Determine the [X, Y] coordinate at the center of the cell enclosing the given text.  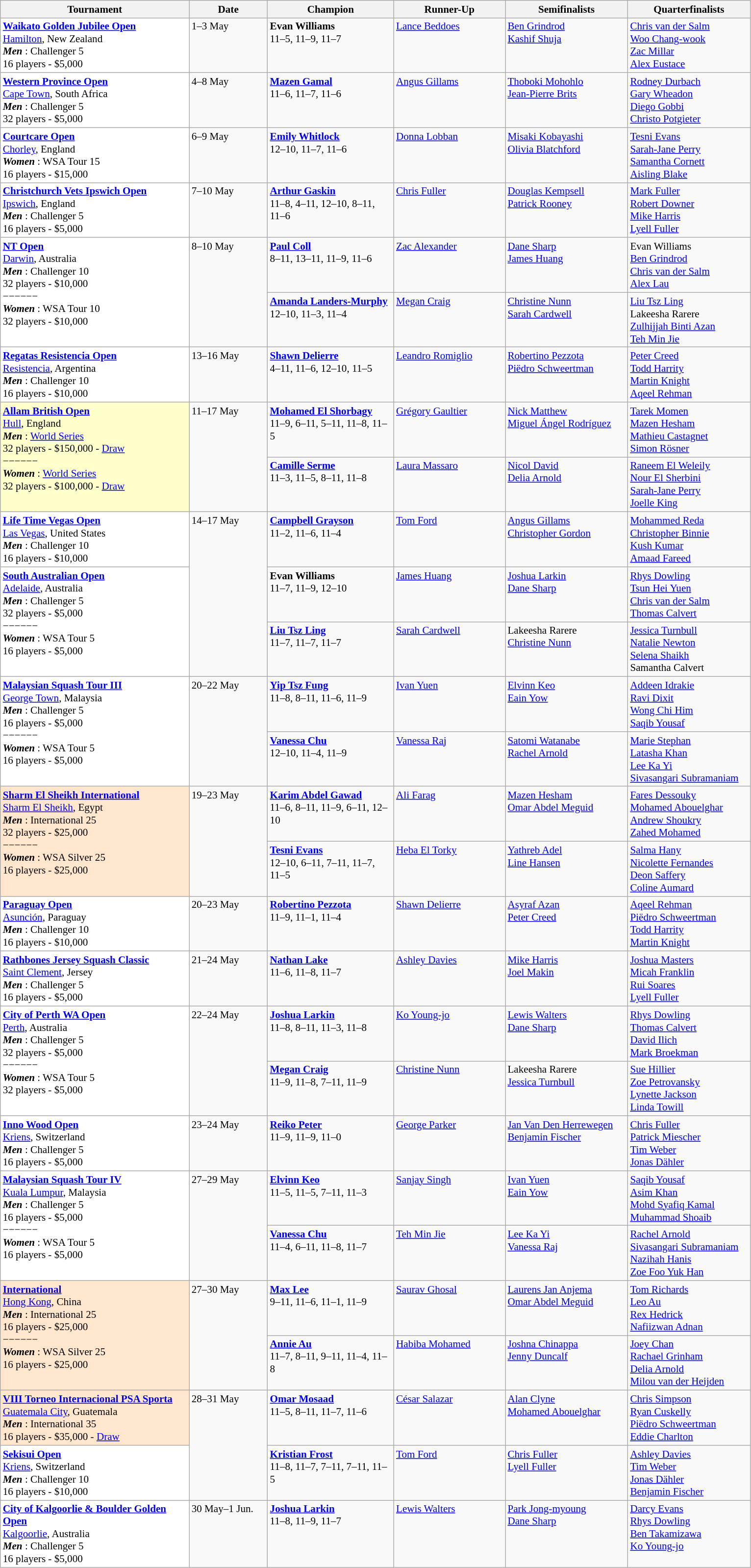
Joshua Masters Micah Franklin Rui Soares Lyell Fuller [689, 978]
Tournament [95, 9]
Vanessa Raj [449, 759]
Grégory Gaultier [449, 430]
Christchurch Vets Ipswich Open Ipswich, England Men : Challenger 516 players - $5,000 [95, 210]
Mazen Gamal11–6, 11–7, 11–6 [330, 100]
Joshua Larkin11–8, 11–9, 11–7 [330, 1534]
20–23 May [228, 924]
Sekisui Open Kriens, Switzerland Men : Challenger 1016 players - $10,000 [95, 1473]
City of Perth WA Open Perth, Australia Men : Challenger 532 players - $5,000−−−−−− Women : WSA Tour 532 players - $5,000 [95, 1061]
Evan Williams11–5, 11–9, 11–7 [330, 45]
Addeen Idrakie Ravi Dixit Wong Chi Him Saqib Yousaf [689, 704]
11–17 May [228, 457]
Quarterfinalists [689, 9]
Elvinn Keo Eain Yow [566, 704]
James Huang [449, 594]
Alan Clyne Mohamed Abouelghar [566, 1418]
Leandro Romiglio [449, 375]
Max Lee9–11, 11–6, 11–1, 11–9 [330, 1308]
Sarah Cardwell [449, 649]
Aqeel Rehman Piëdro Schweertman Todd Harrity Martin Knight [689, 924]
César Salazar [449, 1418]
Chris Simpson Ryan Cuskelly Piëdro Schweertman Eddie Charlton [689, 1418]
19–23 May [228, 841]
Megan Craig11–9, 11–8, 7–11, 11–9 [330, 1088]
30 May–1 Jun. [228, 1534]
27–29 May [228, 1226]
21–24 May [228, 978]
Raneem El Weleily Nour El Sherbini Sarah-Jane Perry Joelle King [689, 485]
Angus Gillams [449, 100]
Laura Massaro [449, 485]
Joshna Chinappa Jenny Duncalf [566, 1363]
Saqib Yousaf Asim Khan Mohd Syafiq Kamal Muhammad Shoaib [689, 1198]
28–31 May [228, 1445]
Joshua Larkin Dane Sharp [566, 594]
Joey Chan Rachael Grinham Delia Arnold Milou van der Heijden [689, 1363]
Joshua Larkin11–8, 8–11, 11–3, 11–8 [330, 1033]
Douglas Kempsell Patrick Rooney [566, 210]
Angus Gillams Christopher Gordon [566, 540]
Inno Wood Open Kriens, Switzerland Men : Challenger 516 players - $5,000 [95, 1143]
Courtcare Open Chorley, England Women : WSA Tour 1516 players - $15,000 [95, 155]
Western Province Open Cape Town, South Africa Men : Challenger 532 players - $5,000 [95, 100]
Malaysian Squash Tour IV Kuala Lumpur, Malaysia Men : Challenger 516 players - $5,000−−−−−− Women : WSA Tour 516 players - $5,000 [95, 1226]
Camille Serme11–3, 11–5, 8–11, 11–8 [330, 485]
Nicol David Delia Arnold [566, 485]
Dane Sharp James Huang [566, 265]
Malaysian Squash Tour III George Town, Malaysia Men : Challenger 516 players - $5,000−−−−−− Women : WSA Tour 516 players - $5,000 [95, 732]
Chris van der Salm Woo Chang-wook Zac Millar Alex Eustace [689, 45]
Satomi Watanabe Rachel Arnold [566, 759]
6–9 May [228, 155]
Omar Mosaad11–5, 8–11, 11–7, 11–6 [330, 1418]
Tesni Evans12–10, 6–11, 7–11, 11–7, 11–5 [330, 869]
Misaki Kobayashi Olivia Blatchford [566, 155]
Lewis Walters [449, 1534]
Robertino Pezzota Piëdro Schweertman [566, 375]
Ben Grindrod Kashif Shuja [566, 45]
Salma Hany Nicolette Fernandes Deon Saffery Coline Aumard [689, 869]
Lakeesha Rarere Christine Nunn [566, 649]
Shawn Delierre4–11, 11–6, 12–10, 11–5 [330, 375]
Chris Fuller Patrick Miescher Tim Weber Jonas Dähler [689, 1143]
Mike Harris Joel Makin [566, 978]
Rhys Dowling Tsun Hei Yuen Chris van der Salm Thomas Calvert [689, 594]
Rhys Dowling Thomas Calvert David Ilich Mark Broekman [689, 1033]
Liu Tsz Ling11–7, 11–7, 11–7 [330, 649]
Semifinalists [566, 9]
Champion [330, 9]
Chris Fuller Lyell Fuller [566, 1473]
Date [228, 9]
Ashley Davies Tim Weber Jonas Dähler Benjamin Fischer [689, 1473]
Habiba Mohamed [449, 1363]
20–22 May [228, 732]
Emily Whitlock12–10, 11–7, 11–6 [330, 155]
Ivan Yuen Eain Yow [566, 1198]
Rathbones Jersey Squash Classic Saint Clement, Jersey Men : Challenger 516 players - $5,000 [95, 978]
Chris Fuller [449, 210]
Yip Tsz Fung11–8, 8–11, 11–6, 11–9 [330, 704]
Park Jong-myoung Dane Sharp [566, 1534]
Teh Min Jie [449, 1253]
Ivan Yuen [449, 704]
Runner-Up [449, 9]
George Parker [449, 1143]
Nathan Lake11–6, 11–8, 11–7 [330, 978]
Amanda Landers-Murphy12–10, 11–3, 11–4 [330, 320]
14–17 May [228, 594]
Ko Young-jo [449, 1033]
Saurav Ghosal [449, 1308]
Yathreb Adel Line Hansen [566, 869]
Mohammed Reda Christopher Binnie Kush Kumar Amaad Fareed [689, 540]
Life Time Vegas Open Las Vegas, United States Men : Challenger 1016 players - $10,000 [95, 540]
Evan Williams Ben Grindrod Chris van der Salm Alex Lau [689, 265]
22–24 May [228, 1061]
7–10 May [228, 210]
Peter Creed Todd Harrity Martin Knight Aqeel Rehman [689, 375]
1–3 May [228, 45]
Mazen Hesham Omar Abdel Meguid [566, 814]
Mark Fuller Robert Downer Mike Harris Lyell Fuller [689, 210]
Arthur Gaskin11–8, 4–11, 12–10, 8–11, 11–6 [330, 210]
Vanessa Chu12–10, 11–4, 11–9 [330, 759]
Megan Craig [449, 320]
Tarek Momen Mazen Hesham Mathieu Castagnet Simon Rösner [689, 430]
Fares Dessouky Mohamed Abouelghar Andrew Shoukry Zahed Mohamed [689, 814]
Evan Williams11–7, 11–9, 12–10 [330, 594]
VIII Torneo Internacional PSA Sporta Guatemala City, Guatemala Men : International 3516 players - $35,000 - Draw [95, 1418]
Tom Richards Leo Au Rex Hedrick Nafiizwan Adnan [689, 1308]
Kristian Frost11–8, 11–7, 7–11, 7–11, 11–5 [330, 1473]
Zac Alexander [449, 265]
23–24 May [228, 1143]
Nick Matthew Miguel Ángel Rodríguez [566, 430]
Christine Nunn [449, 1088]
Jessica Turnbull Natalie Newton Selena Shaikh Samantha Calvert [689, 649]
Laurens Jan Anjema Omar Abdel Meguid [566, 1308]
Heba El Torky [449, 869]
Mohamed El Shorbagy11–9, 6–11, 5–11, 11–8, 11–5 [330, 430]
Allam British Open Hull, England Men : World Series32 players - $150,000 - Draw−−−−−− Women : World Series32 players - $100,000 - Draw [95, 457]
Robertino Pezzota11–9, 11–1, 11–4 [330, 924]
Sharm El Sheikh International Sharm El Sheikh, Egypt Men : International 2532 players - $25,000−−−−−− Women : WSA Silver 2516 players - $25,000 [95, 841]
4–8 May [228, 100]
Donna Lobban [449, 155]
Karim Abdel Gawad11–6, 8–11, 11–9, 6–11, 12–10 [330, 814]
Vanessa Chu11–4, 6–11, 11–8, 11–7 [330, 1253]
Ashley Davies [449, 978]
Liu Tsz Ling Lakeesha Rarere Zulhijjah Binti Azan Teh Min Jie [689, 320]
Thoboki Mohohlo Jean-Pierre Brits [566, 100]
Elvinn Keo11–5, 11–5, 7–11, 11–3 [330, 1198]
Lakeesha Rarere Jessica Turnbull [566, 1088]
Sanjay Singh [449, 1198]
Ali Farag [449, 814]
8–10 May [228, 292]
Darcy Evans Rhys Dowling Ben Takamizawa Ko Young-jo [689, 1534]
Regatas Resistencia Open Resistencia, Argentina Men : Challenger 1016 players - $10,000 [95, 375]
Lance Beddoes [449, 45]
Reiko Peter11–9, 11–9, 11–0 [330, 1143]
City of Kalgoorlie & Boulder Golden Open Kalgoorlie, Australia Men : Challenger 516 players - $5,000 [95, 1534]
Asyraf Azan Peter Creed [566, 924]
Paraguay Open Asunción, Paraguay Men : Challenger 1016 players - $10,000 [95, 924]
Lewis Walters Dane Sharp [566, 1033]
Shawn Delierre [449, 924]
South Australian Open Adelaide, Australia Men : Challenger 532 players - $5,000−−−−−− Women : WSA Tour 516 players - $5,000 [95, 622]
International Hong Kong, China Men : International 2516 players - $25,000−−−−−− Women : WSA Silver 2516 players - $25,000 [95, 1336]
Marie Stephan Latasha Khan Lee Ka Yi Sivasangari Subramaniam [689, 759]
Sue Hillier Zoe Petrovansky Lynette Jackson Linda Towill [689, 1088]
NT Open Darwin, Australia Men : Challenger 1032 players - $10,000−−−−−− Women : WSA Tour 1032 players - $10,000 [95, 292]
Annie Au11–7, 8–11, 9–11, 11–4, 11–8 [330, 1363]
Jan Van Den Herrewegen Benjamin Fischer [566, 1143]
Campbell Grayson11–2, 11–6, 11–4 [330, 540]
Lee Ka Yi Vanessa Raj [566, 1253]
Paul Coll8–11, 13–11, 11–9, 11–6 [330, 265]
27–30 May [228, 1336]
Waikato Golden Jubilee Open Hamilton, New Zealand Men : Challenger 516 players - $5,000 [95, 45]
Christine Nunn Sarah Cardwell [566, 320]
Tesni Evans Sarah-Jane Perry Samantha Cornett Aisling Blake [689, 155]
Rodney Durbach Gary Wheadon Diego Gobbi Christo Potgieter [689, 100]
13–16 May [228, 375]
Rachel Arnold Sivasangari Subramaniam Nazihah Hanis Zoe Foo Yuk Han [689, 1253]
